Detect which cell encompasses the target text, then output its (x, y) center coordinate. 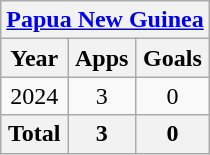
Year (34, 58)
Goals (173, 58)
Papua New Guinea (105, 20)
Apps (102, 58)
2024 (34, 96)
Total (34, 134)
